Find where the given text appears and provide that cell's center as [X, Y] coordinate. 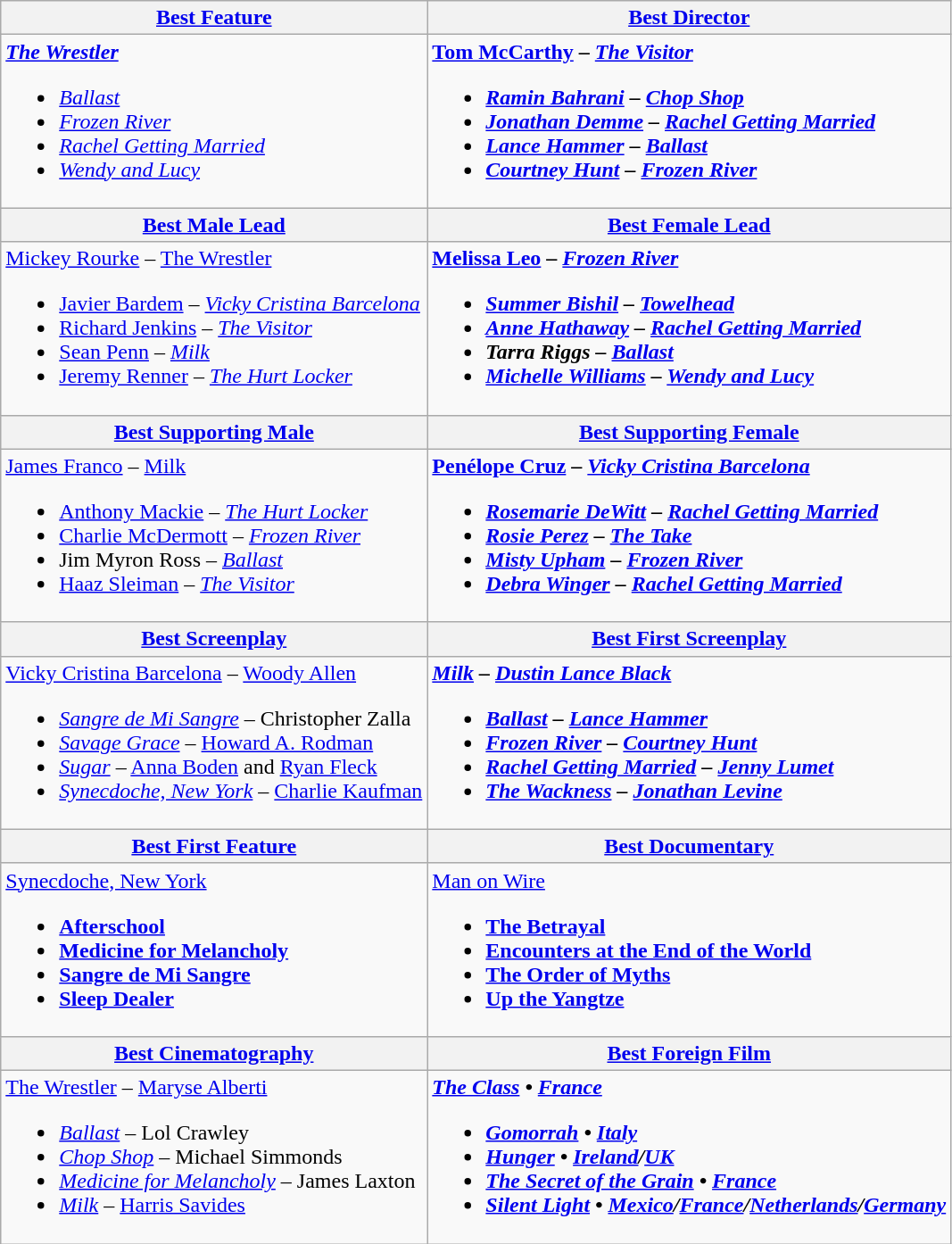
Best Male Lead [214, 225]
Synecdoche, New YorkAfterschoolMedicine for MelancholySangre de Mi SangreSleep Dealer [214, 950]
The WrestlerBallastFrozen RiverRachel Getting MarriedWendy and Lucy [214, 121]
Best Supporting Male [214, 432]
Milk – Dustin Lance BlackBallast – Lance HammerFrozen River – Courtney HuntRachel Getting Married – Jenny LumetThe Wackness – Jonathan Levine [689, 742]
The Wrestler – Maryse AlbertiBallast – Lol CrawleyChop Shop – Michael SimmondsMedicine for Melancholy – James LaxtonMilk – Harris Savides [214, 1157]
Best Feature [214, 18]
Best Cinematography [214, 1053]
The Class • FranceGomorrah • ItalyHunger • Ireland/UKThe Secret of the Grain • FranceSilent Light • Mexico/France/Netherlands/Germany [689, 1157]
Tom McCarthy – The VisitorRamin Bahrani – Chop ShopJonathan Demme – Rachel Getting MarriedLance Hammer – BallastCourtney Hunt – Frozen River [689, 121]
Best Female Lead [689, 225]
Man on WireThe BetrayalEncounters at the End of the WorldThe Order of MythsUp the Yangtze [689, 950]
Mickey Rourke – The WrestlerJavier Bardem – Vicky Cristina BarcelonaRichard Jenkins – The VisitorSean Penn – MilkJeremy Renner – The Hurt Locker [214, 328]
Best Documentary [689, 846]
Best Foreign Film [689, 1053]
James Franco – MilkAnthony Mackie – The Hurt LockerCharlie McDermott – Frozen RiverJim Myron Ross – BallastHaaz Sleiman – The Visitor [214, 535]
Best Supporting Female [689, 432]
Best First Screenplay [689, 639]
Best First Feature [214, 846]
Best Screenplay [214, 639]
Best Director [689, 18]
Melissa Leo – Frozen RiverSummer Bishil – TowelheadAnne Hathaway – Rachel Getting MarriedTarra Riggs – BallastMichelle Williams – Wendy and Lucy [689, 328]
